Extract the (X, Y) coordinate from the center of the cell holding the provided text.  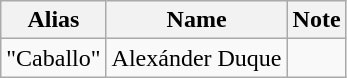
"Caballo" (54, 58)
Alias (54, 20)
Alexánder Duque (196, 58)
Name (196, 20)
Note (316, 20)
